From the cell containing the given text, extract its center point as (x, y) coordinate. 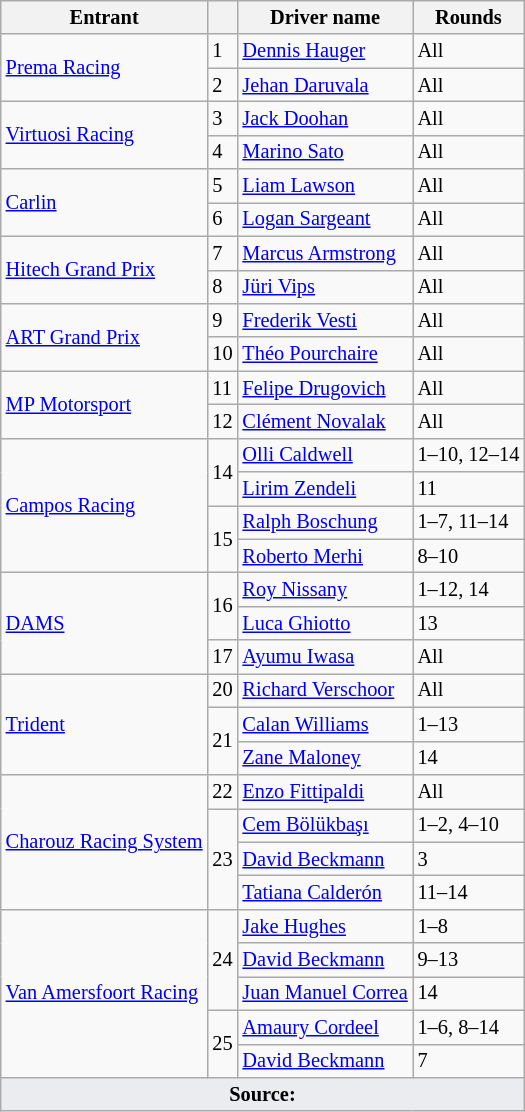
Zane Maloney (326, 758)
1–12, 14 (469, 589)
Van Amersfoort Racing (104, 993)
24 (222, 960)
Dennis Hauger (326, 51)
8–10 (469, 556)
9–13 (469, 960)
Source: (262, 1094)
4 (222, 152)
5 (222, 186)
13 (469, 623)
Felipe Drugovich (326, 388)
Rounds (469, 17)
Richard Verschoor (326, 690)
25 (222, 1044)
Prema Racing (104, 68)
Frederik Vesti (326, 320)
Jack Doohan (326, 118)
Charouz Racing System (104, 842)
1–13 (469, 724)
Clément Novalak (326, 421)
Trident (104, 724)
15 (222, 538)
Roberto Merhi (326, 556)
MP Motorsport (104, 404)
Ralph Boschung (326, 522)
12 (222, 421)
Enzo Fittipaldi (326, 791)
DAMS (104, 622)
Calan Williams (326, 724)
Hitech Grand Prix (104, 270)
1 (222, 51)
6 (222, 219)
1–8 (469, 926)
Jehan Daruvala (326, 85)
Logan Sargeant (326, 219)
Ayumu Iwasa (326, 657)
1–2, 4–10 (469, 825)
Virtuosi Racing (104, 134)
1–7, 11–14 (469, 522)
Entrant (104, 17)
Carlin (104, 202)
1–10, 12–14 (469, 455)
Lirim Zendeli (326, 489)
Tatiana Calderón (326, 892)
Marino Sato (326, 152)
1–6, 8–14 (469, 1027)
Jake Hughes (326, 926)
23 (222, 858)
10 (222, 354)
21 (222, 740)
Olli Caldwell (326, 455)
Juan Manuel Correa (326, 993)
Cem Bölükbaşı (326, 825)
16 (222, 606)
9 (222, 320)
Roy Nissany (326, 589)
11–14 (469, 892)
Luca Ghiotto (326, 623)
8 (222, 287)
Jüri Vips (326, 287)
17 (222, 657)
ART Grand Prix (104, 336)
2 (222, 85)
Liam Lawson (326, 186)
22 (222, 791)
Théo Pourchaire (326, 354)
Driver name (326, 17)
Amaury Cordeel (326, 1027)
Campos Racing (104, 506)
Marcus Armstrong (326, 253)
20 (222, 690)
